Pinpoint the cell where the given text exists, returning its [x, y] midpoint coordinate. 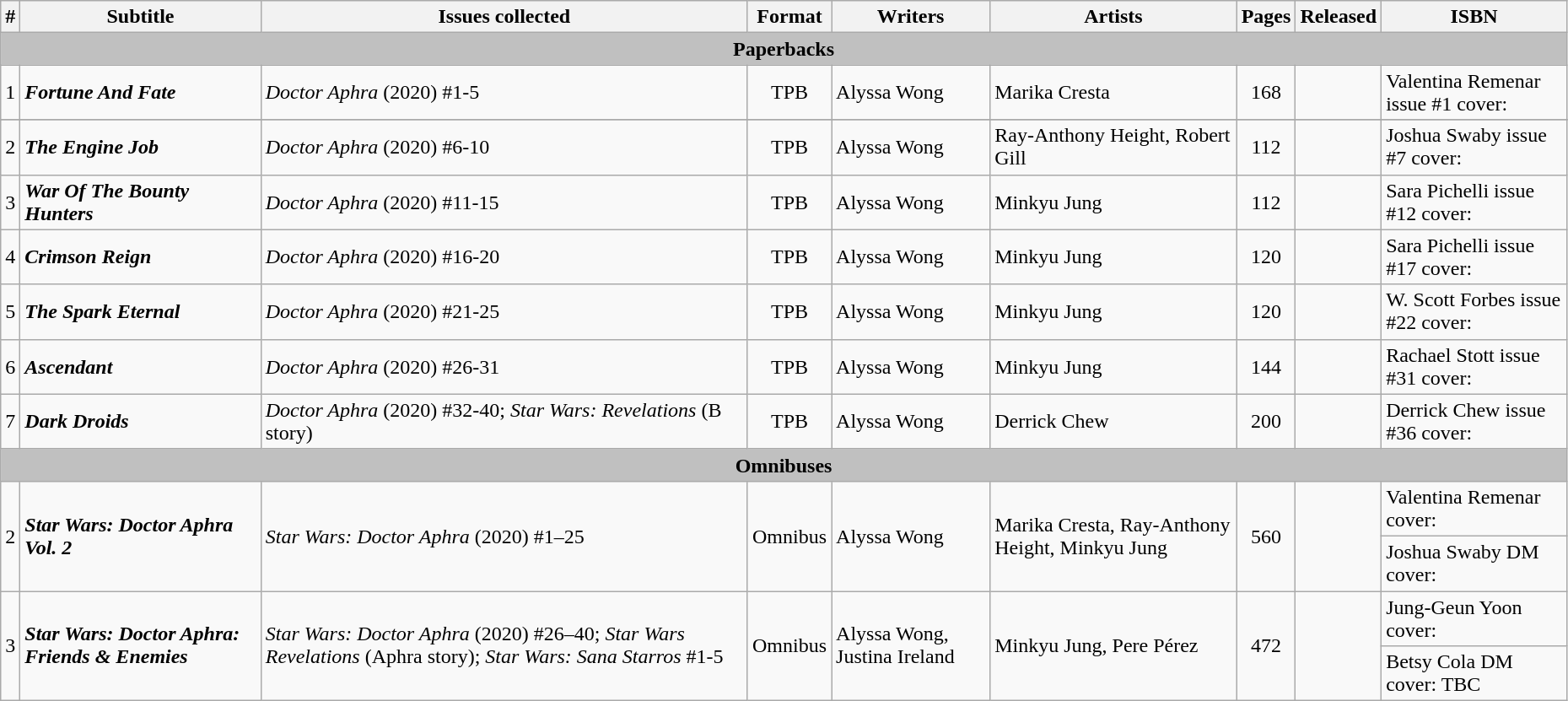
4 [10, 256]
1 [10, 93]
168 [1266, 93]
6 [10, 366]
The Engine Job [140, 147]
5 [10, 312]
Star Wars: Doctor Aphra: Friends & Enemies [140, 645]
Doctor Aphra (2020) #16-20 [504, 256]
Released [1339, 17]
Fortune And Fate [140, 93]
Valentina Remenar issue #1 cover: [1474, 93]
560 [1266, 536]
Doctor Aphra (2020) #11-15 [504, 202]
200 [1266, 422]
Sara Pichelli issue #12 cover: [1474, 202]
Pages [1266, 17]
Ray-Anthony Height, Robert Gill [1113, 147]
Sara Pichelli issue #17 cover: [1474, 256]
Star Wars: Doctor Aphra (2020) #26–40; Star Wars Revelations (Aphra story); Star Wars: Sana Starros #1-5 [504, 645]
Crimson Reign [140, 256]
Star Wars: Doctor Aphra (2020) #1–25 [504, 536]
Marika Cresta [1113, 93]
ISBN [1474, 17]
Ascendant [140, 366]
144 [1266, 366]
7 [10, 422]
Joshua Swaby DM cover: [1474, 563]
Marika Cresta, Ray-Anthony Height, Minkyu Jung [1113, 536]
Jung-Geun Yoon cover: [1474, 617]
Artists [1113, 17]
The Spark Eternal [140, 312]
Doctor Aphra (2020) #6-10 [504, 147]
Derrick Chew issue #36 cover: [1474, 422]
Doctor Aphra (2020) #21-25 [504, 312]
Dark Droids [140, 422]
Omnibuses [784, 465]
Doctor Aphra (2020) #1-5 [504, 93]
Issues collected [504, 17]
Format [789, 17]
Writers [911, 17]
Derrick Chew [1113, 422]
Betsy Cola DM cover: TBC [1474, 673]
Alyssa Wong, Justina Ireland [911, 645]
Rachael Stott issue #31 cover: [1474, 366]
Star Wars: Doctor Aphra Vol. 2 [140, 536]
Subtitle [140, 17]
472 [1266, 645]
Joshua Swaby issue #7 cover: [1474, 147]
Paperbacks [784, 49]
# [10, 17]
Doctor Aphra (2020) #26-31 [504, 366]
Doctor Aphra (2020) #32-40; Star Wars: Revelations (B story) [504, 422]
War Of The Bounty Hunters [140, 202]
Valentina Remenar cover: [1474, 508]
Minkyu Jung, Pere Pérez [1113, 645]
W. Scott Forbes issue #22 cover: [1474, 312]
